Detect which cell encompasses the target text, then output its [x, y] center coordinate. 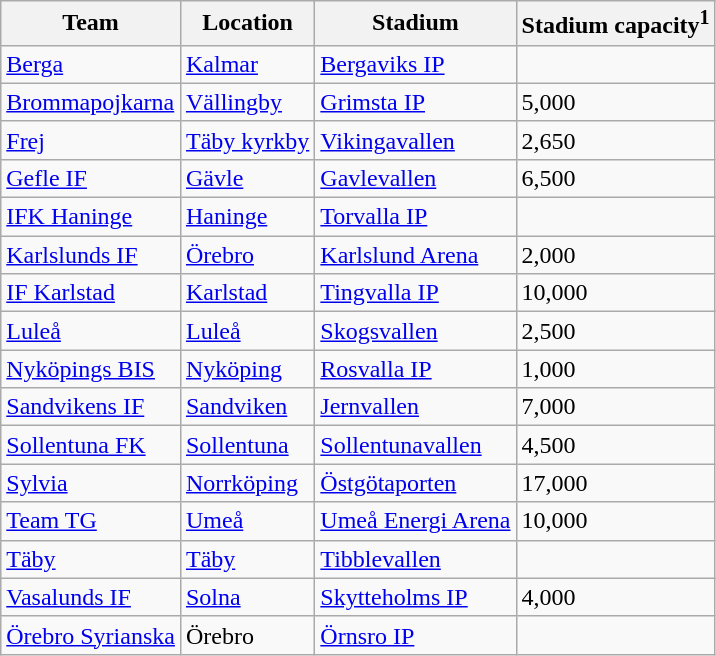
Sandviken [247, 407]
Sollentuna FK [91, 445]
Örebro Syrianska [91, 635]
Vikingavallen [416, 140]
Sollentuna [247, 445]
Nyköping [247, 369]
Täby kyrkby [247, 140]
Norrköping [247, 483]
IFK Haninge [91, 217]
Stadium [416, 24]
1,000 [616, 369]
Bergaviks IP [416, 64]
Gefle IF [91, 178]
Sandvikens IF [91, 407]
Sylvia [91, 483]
Gavlevallen [416, 178]
4,000 [616, 597]
Jernvallen [416, 407]
Karlstad [247, 293]
Umeå [247, 521]
Solna [247, 597]
Gävle [247, 178]
Rosvalla IP [416, 369]
Team TG [91, 521]
7,000 [616, 407]
2,500 [616, 331]
6,500 [616, 178]
Tibblevallen [416, 559]
Nyköpings BIS [91, 369]
Kalmar [247, 64]
Team [91, 24]
4,500 [616, 445]
Haninge [247, 217]
Brommapojkarna [91, 102]
2,650 [616, 140]
IF Karlstad [91, 293]
Grimsta IP [416, 102]
Torvalla IP [416, 217]
Skogsvallen [416, 331]
Stadium capacity1 [616, 24]
Frej [91, 140]
Karlslund Arena [416, 255]
Vasalunds IF [91, 597]
Sollentunavallen [416, 445]
Örnsro IP [416, 635]
2,000 [616, 255]
Berga [91, 64]
Östgötaporten [416, 483]
Vällingby [247, 102]
Location [247, 24]
Skytteholms IP [416, 597]
17,000 [616, 483]
Karlslunds IF [91, 255]
Tingvalla IP [416, 293]
Umeå Energi Arena [416, 521]
5,000 [616, 102]
